Extract the (X, Y) coordinate from the center of the cell holding the provided text.  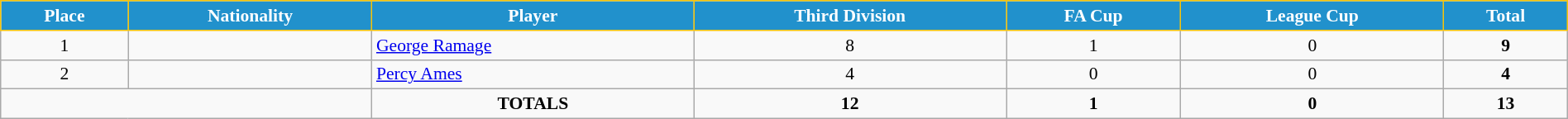
Place (65, 16)
Total (1505, 16)
8 (850, 45)
9 (1505, 45)
Nationality (250, 16)
Third Division (850, 16)
George Ramage (533, 45)
TOTALS (533, 104)
12 (850, 104)
13 (1505, 104)
Percy Ames (533, 74)
League Cup (1312, 16)
Player (533, 16)
FA Cup (1093, 16)
2 (65, 74)
